Provide the [X, Y] coordinate of the cell's center where the given text is located.  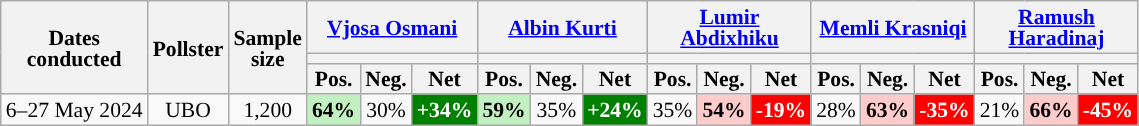
64% [334, 110]
-35% [944, 110]
59% [504, 110]
Lumir Abdixhiku [730, 27]
54% [724, 110]
Memli Krasniqi [893, 27]
UBO [188, 110]
66% [1050, 110]
Pollster [188, 48]
63% [888, 110]
+24% [615, 110]
Albin Kurti [562, 27]
Vjosa Osmani [392, 27]
Datesconducted [74, 48]
Ramush Haradinaj [1057, 27]
28% [836, 110]
-19% [781, 110]
Samplesize [267, 48]
-45% [1108, 110]
30% [386, 110]
6–27 May 2024 [74, 110]
+34% [445, 110]
21% [1000, 110]
1,200 [267, 110]
